Return the (x, y) coordinate for the center point of the cell that contains the specified text.  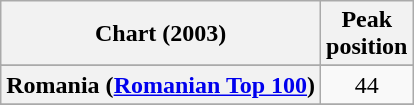
Romania (Romanian Top 100) (161, 85)
Chart (2003) (161, 34)
44 (367, 85)
Peakposition (367, 34)
